Identify which cell holds the provided text, then report its (X, Y) central coordinate. 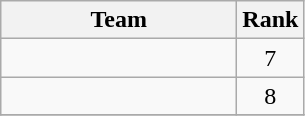
Rank (270, 20)
8 (270, 96)
7 (270, 58)
Team (119, 20)
